Scan for the cell matching the given text and deliver its (x, y) coordinate at center. 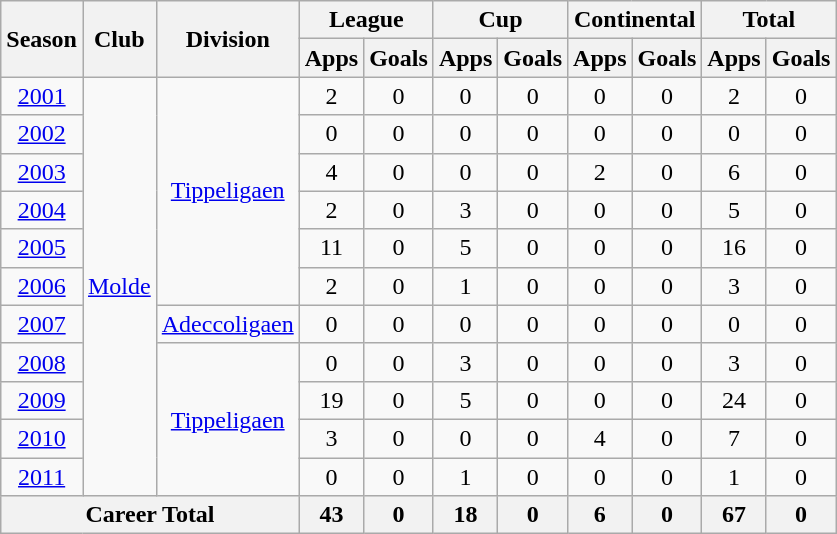
2011 (42, 477)
11 (331, 248)
Division (228, 39)
Adeccoligaen (228, 324)
2007 (42, 324)
2008 (42, 362)
2005 (42, 248)
Total (769, 20)
43 (331, 515)
Club (119, 39)
2006 (42, 286)
2001 (42, 96)
2003 (42, 172)
League (366, 20)
Continental (635, 20)
67 (734, 515)
2002 (42, 134)
19 (331, 400)
Cup (500, 20)
2009 (42, 400)
Season (42, 39)
Molde (119, 286)
Career Total (150, 515)
18 (465, 515)
2004 (42, 210)
16 (734, 248)
24 (734, 400)
2010 (42, 438)
7 (734, 438)
